Search for the cell housing the specified text and yield its (X, Y) center coordinate. 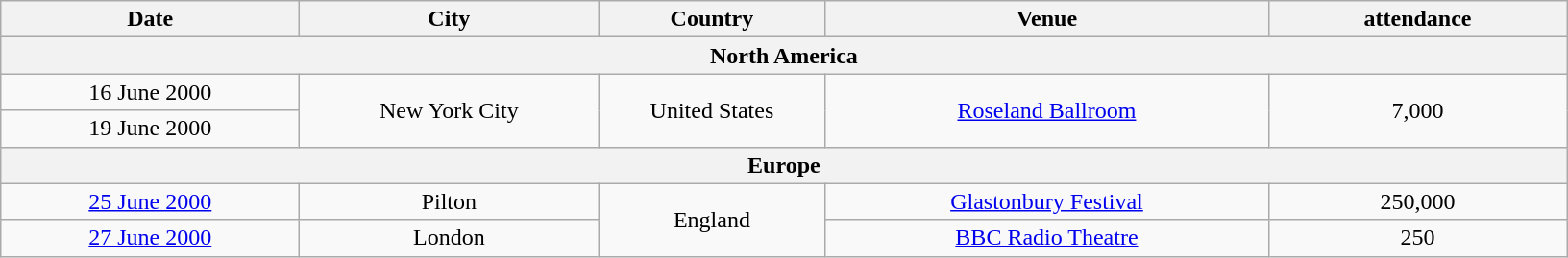
United States (712, 110)
North America (784, 56)
BBC Radio Theatre (1047, 238)
Pilton (450, 201)
Roseland Ballroom (1047, 110)
Europe (784, 165)
19 June 2000 (150, 129)
Country (712, 19)
Date (150, 19)
7,000 (1418, 110)
250 (1418, 238)
Glastonbury Festival (1047, 201)
attendance (1418, 19)
Venue (1047, 19)
16 June 2000 (150, 92)
27 June 2000 (150, 238)
England (712, 220)
250,000 (1418, 201)
City (450, 19)
New York City (450, 110)
London (450, 238)
25 June 2000 (150, 201)
